Capture the cell that displays the provided text and extract its (x, y) central coordinate. 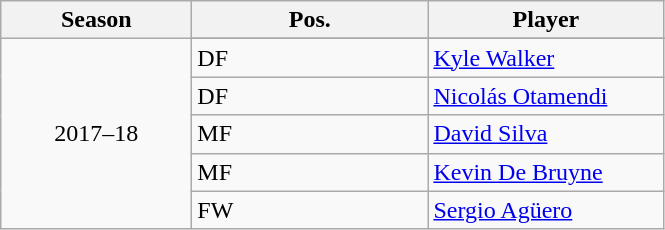
FW (310, 210)
2017–18 (96, 134)
Season (96, 20)
Pos. (310, 20)
Kyle Walker (546, 58)
Kevin De Bruyne (546, 172)
Nicolás Otamendi (546, 96)
David Silva (546, 134)
Sergio Agüero (546, 210)
Player (546, 20)
